Determine the [X, Y] coordinate at the center of the cell enclosing the given text.  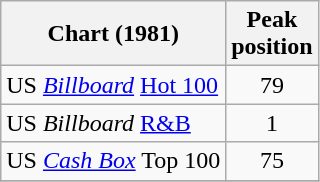
1 [272, 123]
Peakposition [272, 34]
US Cash Box Top 100 [114, 161]
Chart (1981) [114, 34]
75 [272, 161]
US Billboard Hot 100 [114, 85]
US Billboard R&B [114, 123]
79 [272, 85]
